Provide the [x, y] coordinate of the cell's center where the given text is located.  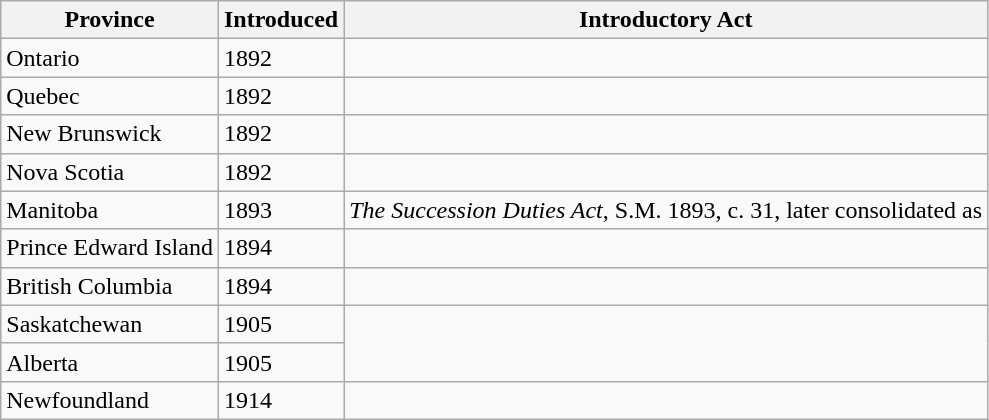
Newfoundland [110, 400]
The Succession Duties Act, S.M. 1893, c. 31, later consolidated as [666, 210]
Nova Scotia [110, 172]
Alberta [110, 362]
Ontario [110, 58]
1893 [280, 210]
New Brunswick [110, 134]
Introduced [280, 20]
Quebec [110, 96]
1914 [280, 400]
Prince Edward Island [110, 248]
British Columbia [110, 286]
Saskatchewan [110, 324]
Province [110, 20]
Introductory Act [666, 20]
Manitoba [110, 210]
